Extract the (X, Y) coordinate from the center of the cell holding the provided text.  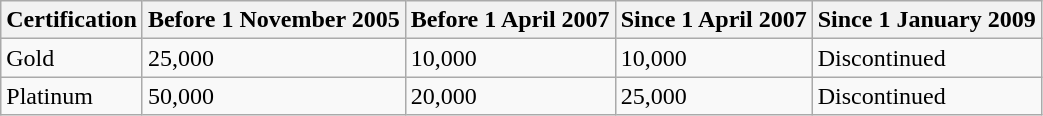
Certification (72, 20)
Before 1 April 2007 (510, 20)
Since 1 April 2007 (714, 20)
20,000 (510, 96)
Before 1 November 2005 (274, 20)
Platinum (72, 96)
Since 1 January 2009 (926, 20)
Gold (72, 58)
50,000 (274, 96)
